For the text-containing cell, return its midpoint in (x, y) coordinate format. 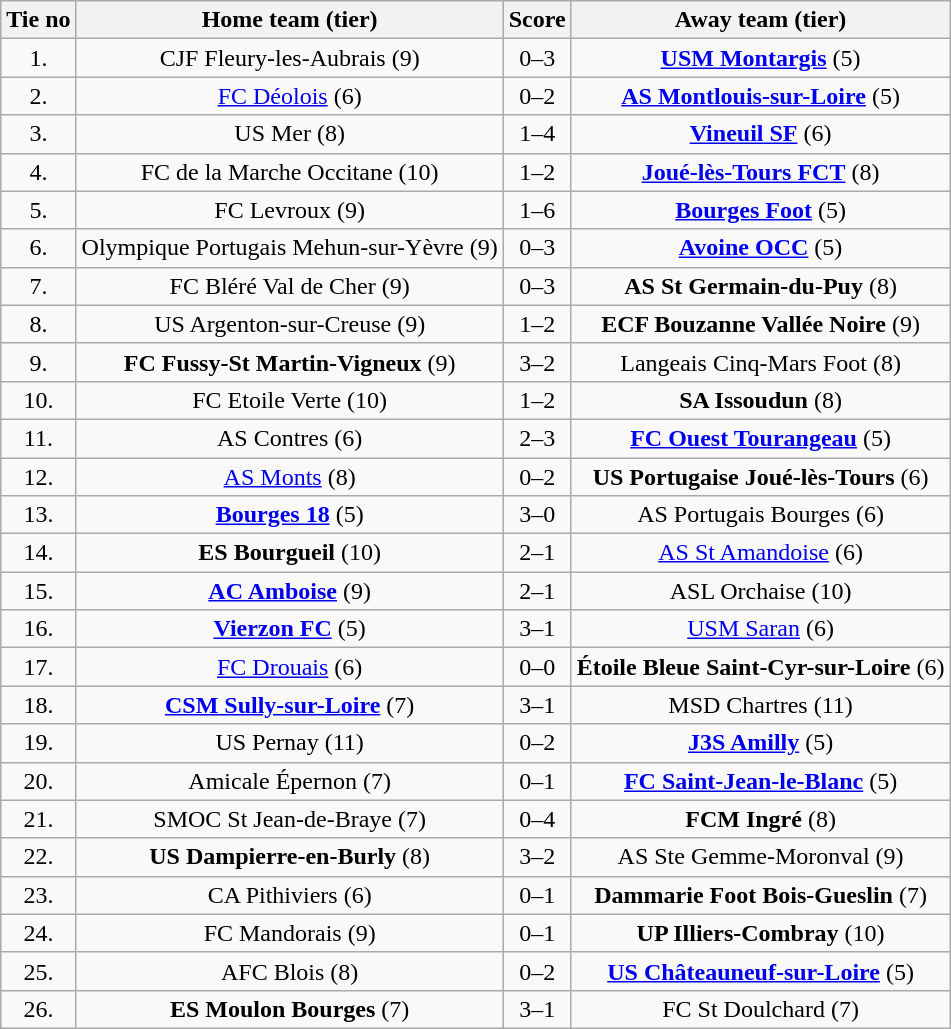
USM Montargis (5) (760, 58)
3–0 (537, 515)
Away team (tier) (760, 20)
SMOC St Jean-de-Braye (7) (290, 819)
26. (38, 1009)
11. (38, 438)
25. (38, 971)
FC Déolois (6) (290, 96)
16. (38, 629)
ES Bourgueil (10) (290, 553)
15. (38, 591)
SA Issoudun (8) (760, 400)
1–6 (537, 210)
Joué-lès-Tours FCT (8) (760, 172)
J3S Amilly (5) (760, 743)
AFC Blois (8) (290, 971)
FC Saint-Jean-le-Blanc (5) (760, 781)
Étoile Bleue Saint-Cyr-sur-Loire (6) (760, 667)
Langeais Cinq-Mars Foot (8) (760, 362)
FC de la Marche Occitane (10) (290, 172)
6. (38, 248)
ASL Orchaise (10) (760, 591)
CA Pithiviers (6) (290, 895)
AC Amboise (9) (290, 591)
1. (38, 58)
Vierzon FC (5) (290, 629)
Score (537, 20)
7. (38, 286)
FCM Ingré (8) (760, 819)
UP Illiers-Combray (10) (760, 933)
23. (38, 895)
AS St Amandoise (6) (760, 553)
FC Drouais (6) (290, 667)
US Portugaise Joué-lès-Tours (6) (760, 477)
Vineuil SF (6) (760, 134)
8. (38, 324)
0–4 (537, 819)
FC Mandorais (9) (290, 933)
2. (38, 96)
AS Contres (6) (290, 438)
Avoine OCC (5) (760, 248)
Home team (tier) (290, 20)
ES Moulon Bourges (7) (290, 1009)
AS Portugais Bourges (6) (760, 515)
AS Monts (8) (290, 477)
12. (38, 477)
3. (38, 134)
20. (38, 781)
FC Etoile Verte (10) (290, 400)
14. (38, 553)
CSM Sully-sur-Loire (7) (290, 705)
19. (38, 743)
Bourges Foot (5) (760, 210)
US Pernay (11) (290, 743)
1–4 (537, 134)
18. (38, 705)
US Mer (8) (290, 134)
21. (38, 819)
10. (38, 400)
17. (38, 667)
0–0 (537, 667)
CJF Fleury-les-Aubrais (9) (290, 58)
US Châteauneuf-sur-Loire (5) (760, 971)
FC Levroux (9) (290, 210)
Bourges 18 (5) (290, 515)
ECF Bouzanne Vallée Noire (9) (760, 324)
AS Ste Gemme-Moronval (9) (760, 857)
5. (38, 210)
US Dampierre-en-Burly (8) (290, 857)
FC St Doulchard (7) (760, 1009)
AS St Germain-du-Puy (8) (760, 286)
Amicale Épernon (7) (290, 781)
Dammarie Foot Bois-Gueslin (7) (760, 895)
24. (38, 933)
4. (38, 172)
FC Fussy-St Martin-Vigneux (9) (290, 362)
AS Montlouis-sur-Loire (5) (760, 96)
FC Bléré Val de Cher (9) (290, 286)
Olympique Portugais Mehun-sur-Yèvre (9) (290, 248)
13. (38, 515)
22. (38, 857)
Tie no (38, 20)
2–3 (537, 438)
US Argenton-sur-Creuse (9) (290, 324)
9. (38, 362)
FC Ouest Tourangeau (5) (760, 438)
MSD Chartres (11) (760, 705)
USM Saran (6) (760, 629)
